Identify which cell holds the provided text, then report its (X, Y) central coordinate. 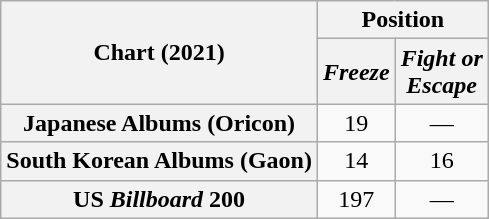
US Billboard 200 (160, 199)
16 (442, 161)
Freeze (356, 72)
South Korean Albums (Gaon) (160, 161)
19 (356, 123)
197 (356, 199)
14 (356, 161)
Japanese Albums (Oricon) (160, 123)
Fight orEscape (442, 72)
Chart (2021) (160, 52)
Position (402, 20)
